Find where the given text appears and provide that cell's center as [x, y] coordinate. 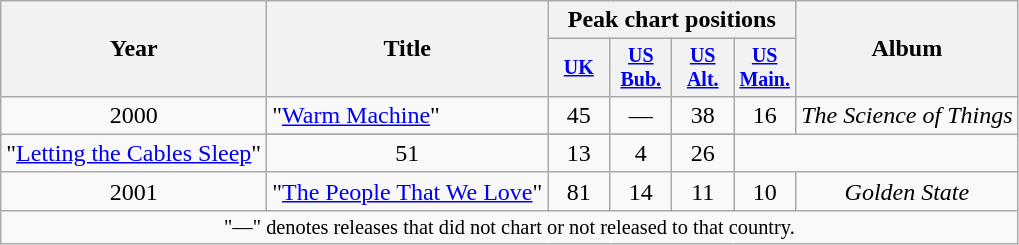
2001 [134, 191]
Year [134, 49]
USAlt. [703, 68]
13 [579, 153]
45 [579, 115]
Title [408, 49]
Golden State [907, 191]
Album [907, 49]
USBub. [641, 68]
4 [641, 153]
16 [765, 115]
2000 [134, 115]
USMain. [765, 68]
The Science of Things [907, 115]
Peak chart positions [672, 20]
"The People That We Love" [408, 191]
UK [579, 68]
"Warm Machine" [408, 115]
51 [408, 153]
10 [765, 191]
"—" denotes releases that did not chart or not released to that country. [510, 227]
11 [703, 191]
81 [579, 191]
14 [641, 191]
38 [703, 115]
— [641, 115]
26 [703, 153]
"Letting the Cables Sleep" [134, 153]
